Search for the cell housing the specified text and yield its (x, y) center coordinate. 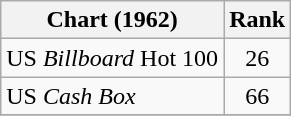
26 (258, 58)
Chart (1962) (112, 20)
66 (258, 96)
US Billboard Hot 100 (112, 58)
Rank (258, 20)
US Cash Box (112, 96)
